From the cell containing the given text, extract its center point as [X, Y] coordinate. 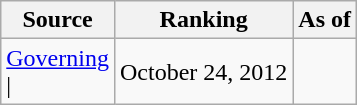
Governing| [58, 72]
Ranking [203, 20]
October 24, 2012 [203, 72]
Source [58, 20]
As of [325, 20]
